Return the (x, y) coordinate for the center point of the cell that contains the specified text.  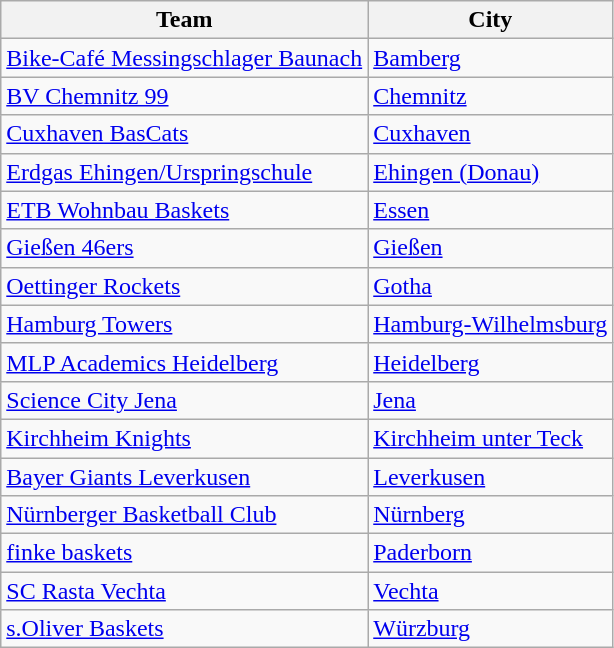
Nürnberger Basketball Club (184, 515)
Erdgas Ehingen/Urspringschule (184, 172)
Hamburg Towers (184, 324)
Hamburg-Wilhelmsburg (490, 324)
BV Chemnitz 99 (184, 96)
Chemnitz (490, 96)
Kirchheim Knights (184, 438)
Oettinger Rockets (184, 286)
Gotha (490, 286)
Jena (490, 400)
Heidelberg (490, 362)
Ehingen (Donau) (490, 172)
ETB Wohnbau Baskets (184, 210)
City (490, 20)
SC Rasta Vechta (184, 591)
Bike-Café Messingschlager Baunach (184, 58)
finke baskets (184, 553)
Cuxhaven (490, 134)
Team (184, 20)
Bamberg (490, 58)
Vechta (490, 591)
Bayer Giants Leverkusen (184, 477)
Gießen (490, 248)
Cuxhaven BasCats (184, 134)
Leverkusen (490, 477)
MLP Academics Heidelberg (184, 362)
Gießen 46ers (184, 248)
Würzburg (490, 629)
Essen (490, 210)
s.Oliver Baskets (184, 629)
Paderborn (490, 553)
Kirchheim unter Teck (490, 438)
Nürnberg (490, 515)
Science City Jena (184, 400)
